Locate the cell with the specified text and output its (X, Y) center coordinate. 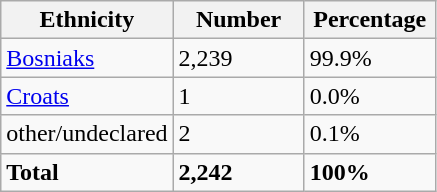
2 (238, 134)
1 (238, 96)
Croats (87, 96)
Total (87, 172)
Ethnicity (87, 20)
0.0% (370, 96)
Percentage (370, 20)
0.1% (370, 134)
100% (370, 172)
Bosniaks (87, 58)
Number (238, 20)
99.9% (370, 58)
2,242 (238, 172)
other/undeclared (87, 134)
2,239 (238, 58)
